Return [X, Y] of the center of cell containing provided text 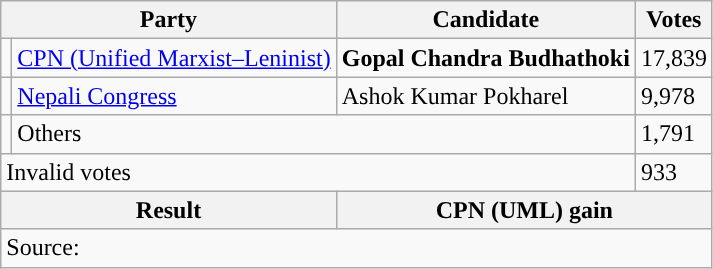
CPN (Unified Marxist–Leninist) [174, 58]
17,839 [674, 58]
CPN (UML) gain [524, 210]
Gopal Chandra Budhathoki [486, 58]
Nepali Congress [174, 96]
Others [324, 134]
Invalid votes [318, 172]
9,978 [674, 96]
Result [168, 210]
Source: [357, 248]
Candidate [486, 20]
Votes [674, 20]
933 [674, 172]
Ashok Kumar Pokharel [486, 96]
Party [168, 20]
1,791 [674, 134]
